Return [X, Y] of the center of cell containing provided text 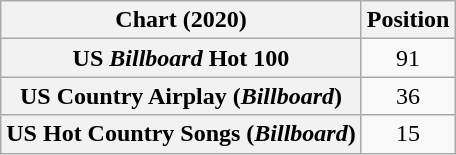
Chart (2020) [181, 20]
15 [408, 134]
US Billboard Hot 100 [181, 58]
36 [408, 96]
US Country Airplay (Billboard) [181, 96]
91 [408, 58]
US Hot Country Songs (Billboard) [181, 134]
Position [408, 20]
